Determine the [X, Y] coordinate at the center of the cell enclosing the given text.  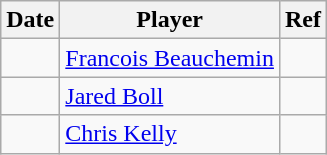
Chris Kelly [170, 134]
Date [30, 20]
Francois Beauchemin [170, 58]
Player [170, 20]
Jared Boll [170, 96]
Ref [302, 20]
